Output the (x, y) coordinate of the center of the cell containing the given text.  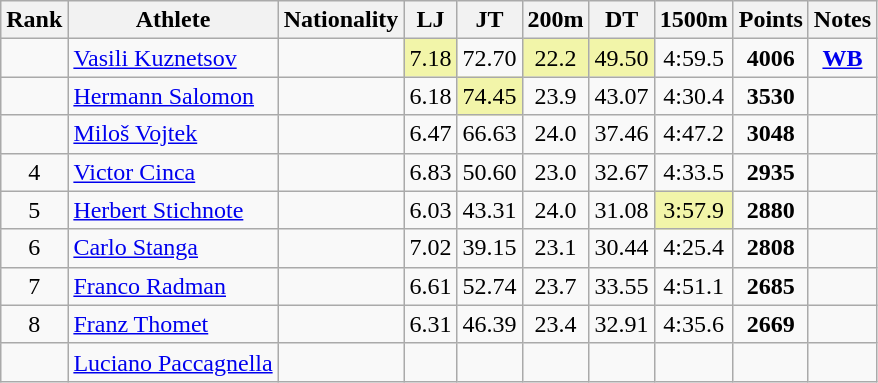
7.02 (430, 248)
6.47 (430, 134)
52.74 (490, 286)
6.18 (430, 96)
4:25.4 (694, 248)
39.15 (490, 248)
WB (842, 58)
23.0 (556, 172)
Hermann Salomon (173, 96)
200m (556, 20)
LJ (430, 20)
37.46 (622, 134)
72.70 (490, 58)
4:30.4 (694, 96)
30.44 (622, 248)
22.2 (556, 58)
1500m (694, 20)
4:47.2 (694, 134)
3048 (770, 134)
Points (770, 20)
49.50 (622, 58)
3:57.9 (694, 210)
23.7 (556, 286)
2808 (770, 248)
6.03 (430, 210)
43.07 (622, 96)
66.63 (490, 134)
4:33.5 (694, 172)
Franz Thomet (173, 324)
6.83 (430, 172)
31.08 (622, 210)
4:51.1 (694, 286)
DT (622, 20)
Vasili Kuznetsov (173, 58)
2880 (770, 210)
74.45 (490, 96)
23.4 (556, 324)
Rank (34, 20)
Franco Radman (173, 286)
43.31 (490, 210)
Notes (842, 20)
50.60 (490, 172)
Miloš Vojtek (173, 134)
Herbert Stichnote (173, 210)
2669 (770, 324)
33.55 (622, 286)
2685 (770, 286)
23.9 (556, 96)
7 (34, 286)
Luciano Paccagnella (173, 362)
4:59.5 (694, 58)
Victor Cinca (173, 172)
5 (34, 210)
32.91 (622, 324)
Carlo Stanga (173, 248)
23.1 (556, 248)
6.31 (430, 324)
Athlete (173, 20)
4:35.6 (694, 324)
8 (34, 324)
46.39 (490, 324)
6.61 (430, 286)
4 (34, 172)
Nationality (341, 20)
7.18 (430, 58)
4006 (770, 58)
3530 (770, 96)
32.67 (622, 172)
6 (34, 248)
JT (490, 20)
2935 (770, 172)
